Return [X, Y] of the center of cell containing provided text 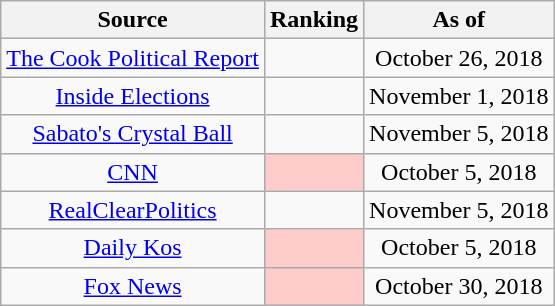
The Cook Political Report [133, 58]
October 26, 2018 [459, 58]
Fox News [133, 286]
Ranking [314, 20]
Daily Kos [133, 248]
As of [459, 20]
October 30, 2018 [459, 286]
CNN [133, 172]
Sabato's Crystal Ball [133, 134]
Source [133, 20]
RealClearPolitics [133, 210]
November 1, 2018 [459, 96]
Inside Elections [133, 96]
